Output the [x, y] coordinate of the center of the cell containing the given text.  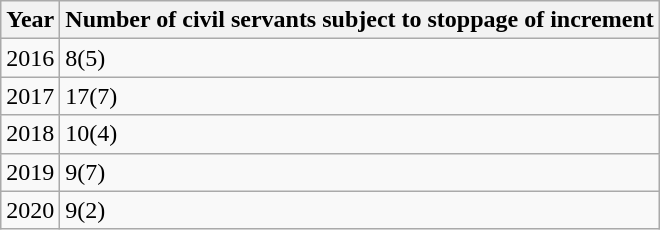
2017 [30, 96]
2016 [30, 58]
Year [30, 20]
2018 [30, 134]
9(2) [360, 210]
8(5) [360, 58]
2020 [30, 210]
9(7) [360, 172]
Number of civil servants subject to stoppage of increment [360, 20]
10(4) [360, 134]
2019 [30, 172]
17(7) [360, 96]
